Extract the (X, Y) coordinate from the center of the cell holding the provided text.  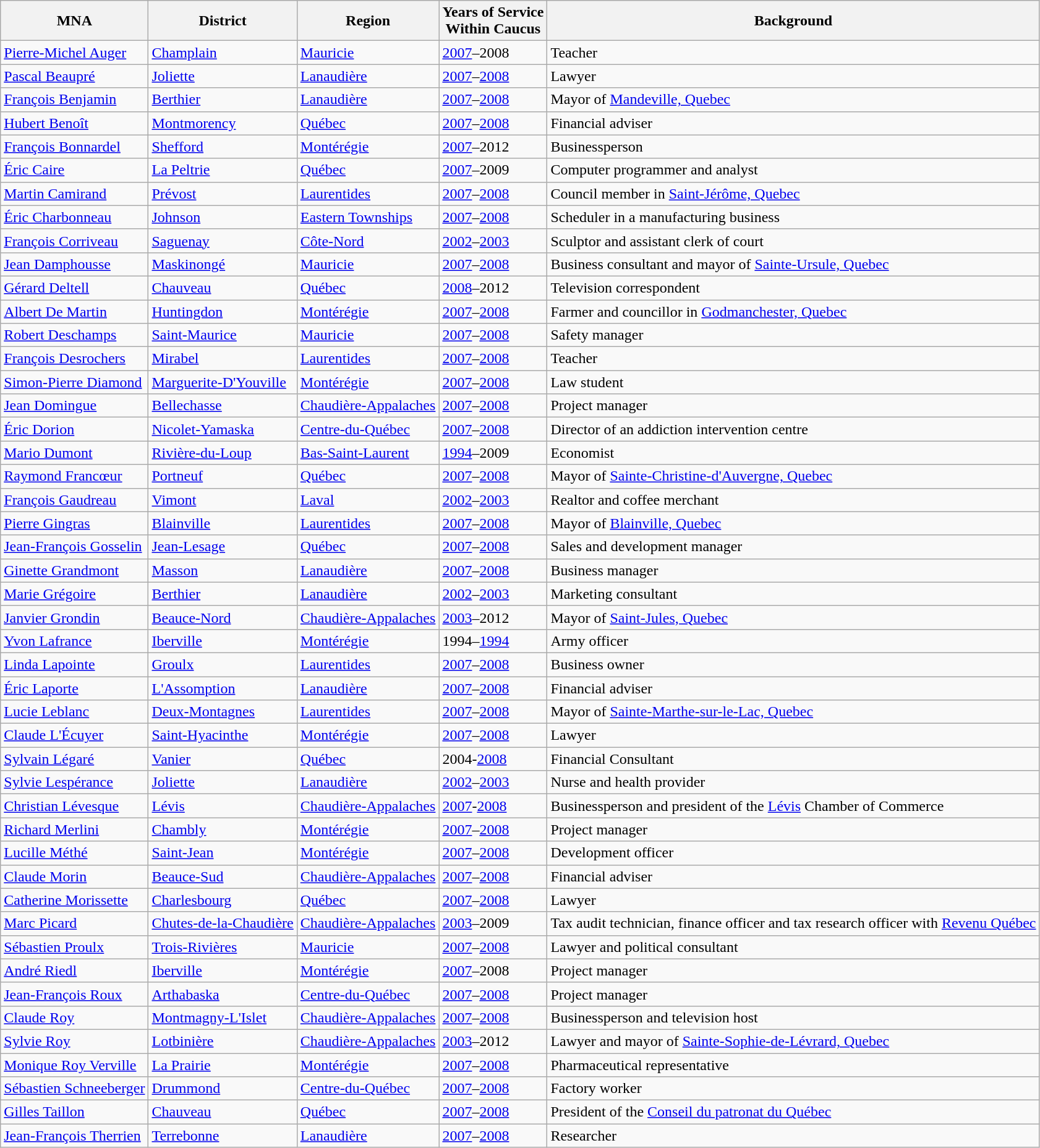
Charlesbourg (223, 900)
Éric Caire (74, 170)
Monique Roy Verville (74, 1064)
Deux-Montagnes (223, 712)
Mayor of Sainte-Christine-d'Auvergne, Quebec (793, 476)
Albert De Martin (74, 311)
Beauce-Nord (223, 617)
Jean Domingue (74, 406)
District (223, 21)
Jean-François Gosselin (74, 547)
Prévost (223, 194)
Johnson (223, 217)
Business manager (793, 570)
Bellechasse (223, 406)
1994–1994 (493, 641)
Masson (223, 570)
Saint-Jean (223, 853)
Sculptor and assistant clerk of court (793, 241)
1994–2009 (493, 453)
Catherine Morissette (74, 900)
Hubert Benoît (74, 123)
Mayor of Mandeville, Quebec (793, 100)
Sylvie Roy (74, 1041)
Sylvain Légaré (74, 759)
Jean-François Roux (74, 994)
Tax audit technician, finance officer and tax research officer with Revenu Québec (793, 923)
Army officer (793, 641)
Chambly (223, 829)
Nurse and health provider (793, 782)
Martin Camirand (74, 194)
2007–2012 (493, 147)
2007-2008 (493, 806)
Jean Damphousse (74, 264)
Janvier Grondin (74, 617)
Beauce-Sud (223, 876)
Maskinongé (223, 264)
Business owner (793, 664)
Ginette Grandmont (74, 570)
Financial Consultant (793, 759)
Mario Dumont (74, 453)
Lucie Leblanc (74, 712)
Scheduler in a manufacturing business (793, 217)
2003–2009 (493, 923)
2004-2008 (493, 759)
Saint-Hyacinthe (223, 735)
Development officer (793, 853)
François Benjamin (74, 100)
Businessperson and president of the Lévis Chamber of Commerce (793, 806)
Farmer and councillor in Godmanchester, Quebec (793, 311)
Years of ServiceWithin Caucus (493, 21)
Nicolet-Yamaska (223, 429)
La Prairie (223, 1064)
Council member in Saint-Jérôme, Quebec (793, 194)
François Desrochers (74, 359)
Sylvie Lespérance (74, 782)
Pascal Beaupré (74, 76)
Business consultant and mayor of Sainte-Ursule, Quebec (793, 264)
Côte-Nord (368, 241)
Safety manager (793, 335)
Laval (368, 500)
Marie Grégoire (74, 594)
Montmagny-L'Islet (223, 1017)
Mayor of Blainville, Quebec (793, 523)
Bas-Saint-Laurent (368, 453)
Lawyer and mayor of Sainte-Sophie-de-Lévrard, Quebec (793, 1041)
La Peltrie (223, 170)
Saint-Maurice (223, 335)
Marc Picard (74, 923)
François Bonnardel (74, 147)
Mayor of Sainte-Marthe-sur-le-Lac, Quebec (793, 712)
Arthabaska (223, 994)
Groulx (223, 664)
Sébastien Schneeberger (74, 1089)
Eastern Townships (368, 217)
Chutes-de-la-Chaudière (223, 923)
Lucille Méthé (74, 853)
Robert Deschamps (74, 335)
Mayor of Saint-Jules, Quebec (793, 617)
Pierre-Michel Auger (74, 53)
Vanier (223, 759)
Terrebonne (223, 1136)
Claude L'Écuyer (74, 735)
Marketing consultant (793, 594)
Saguenay (223, 241)
Marguerite-D'Youville (223, 382)
Champlain (223, 53)
Businessperson (793, 147)
2008–2012 (493, 288)
Computer programmer and analyst (793, 170)
Montmorency (223, 123)
Mirabel (223, 359)
Huntingdon (223, 311)
Pierre Gingras (74, 523)
Trois-Rivières (223, 947)
Shefford (223, 147)
Lévis (223, 806)
François Corriveau (74, 241)
Television correspondent (793, 288)
Éric Laporte (74, 688)
Jean-François Therrien (74, 1136)
François Gaudreau (74, 500)
Economist (793, 453)
Claude Morin (74, 876)
Realtor and coffee merchant (793, 500)
Lawyer and political consultant (793, 947)
Law student (793, 382)
Businessperson and television host (793, 1017)
Éric Charbonneau (74, 217)
2007–2009 (493, 170)
André Riedl (74, 970)
Simon-Pierre Diamond (74, 382)
Researcher (793, 1136)
Sales and development manager (793, 547)
Jean-Lesage (223, 547)
Linda Lapointe (74, 664)
Richard Merlini (74, 829)
Éric Dorion (74, 429)
Region (368, 21)
Yvon Lafrance (74, 641)
Sébastien Proulx (74, 947)
Gérard Deltell (74, 288)
Blainville (223, 523)
Vimont (223, 500)
Claude Roy (74, 1017)
Background (793, 21)
Gilles Taillon (74, 1112)
Rivière-du-Loup (223, 453)
Pharmaceutical representative (793, 1064)
Lotbinière (223, 1041)
MNA (74, 21)
Raymond Francœur (74, 476)
L'Assomption (223, 688)
President of the Conseil du patronat du Québec (793, 1112)
Portneuf (223, 476)
Drummond (223, 1089)
Christian Lévesque (74, 806)
Factory worker (793, 1089)
Director of an addiction intervention centre (793, 429)
